Extract the (x, y) coordinate from the center of the cell holding the provided text.  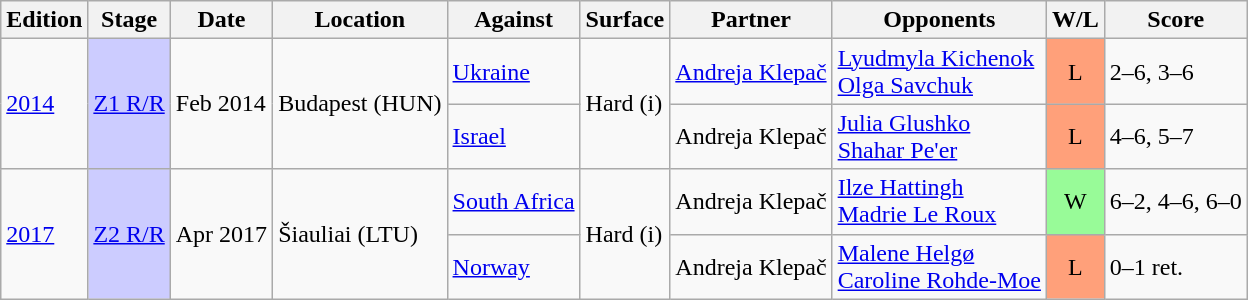
Budapest (HUN) (360, 104)
2–6, 3–6 (1176, 72)
Lyudmyla Kichenok Olga Savchuk (939, 72)
Norway (514, 266)
Date (221, 20)
Score (1176, 20)
Malene Helgø Caroline Rohde-Moe (939, 266)
Apr 2017 (221, 234)
Stage (129, 20)
Feb 2014 (221, 104)
Z2 R/R (129, 234)
Surface (625, 20)
2014 (44, 104)
Against (514, 20)
Edition (44, 20)
Šiauliai (LTU) (360, 234)
0–1 ret. (1176, 266)
Location (360, 20)
Julia Glushko Shahar Pe'er (939, 136)
W (1075, 202)
Israel (514, 136)
4–6, 5–7 (1176, 136)
Ukraine (514, 72)
Opponents (939, 20)
South Africa (514, 202)
Partner (751, 20)
2017 (44, 234)
6–2, 4–6, 6–0 (1176, 202)
Z1 R/R (129, 104)
Ilze Hattingh Madrie Le Roux (939, 202)
W/L (1075, 20)
